Output the (x, y) coordinate of the center of the cell containing the given text.  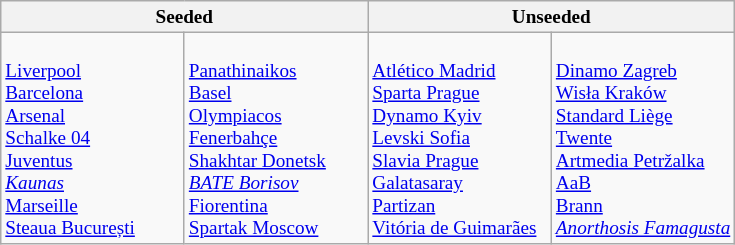
Panathinaikos Basel Olympiacos Fenerbahçe Shakhtar Donetsk BATE Borisov Fiorentina Spartak Moscow (276, 138)
Liverpool Barcelona Arsenal Schalke 04 Juventus Kaunas Marseille Steaua București (93, 138)
Unseeded (552, 17)
Seeded (184, 17)
Dinamo Zagreb Wisła Kraków Standard Liège Twente Artmedia Petržalka AaB Brann Anorthosis Famagusta (643, 138)
Atlético Madrid Sparta Prague Dynamo Kyiv Levski Sofia Slavia Prague Galatasaray Partizan Vitória de Guimarães (460, 138)
